Detect which cell encompasses the target text, then output its [X, Y] center coordinate. 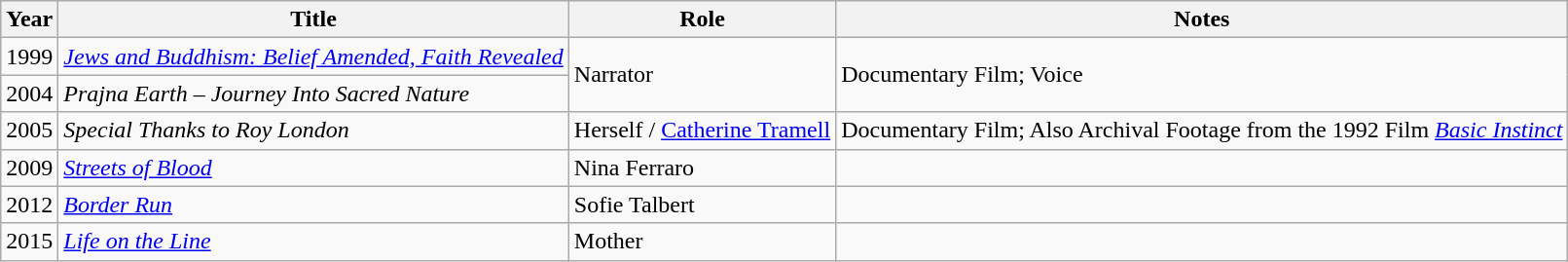
Mother [702, 242]
Year [29, 19]
Streets of Blood [313, 168]
2005 [29, 131]
Documentary Film; Voice [1202, 75]
Life on the Line [313, 242]
2015 [29, 242]
2012 [29, 205]
2004 [29, 94]
Notes [1202, 19]
Documentary Film; Also Archival Footage from the 1992 Film Basic Instinct [1202, 131]
Herself / Catherine Tramell [702, 131]
Role [702, 19]
Sofie Talbert [702, 205]
Nina Ferraro [702, 168]
Border Run [313, 205]
1999 [29, 56]
Title [313, 19]
Narrator [702, 75]
2009 [29, 168]
Prajna Earth – Journey Into Sacred Nature [313, 94]
Special Thanks to Roy London [313, 131]
Jews and Buddhism: Belief Amended, Faith Revealed [313, 56]
